Output the (x, y) coordinate of the center of the cell containing the given text.  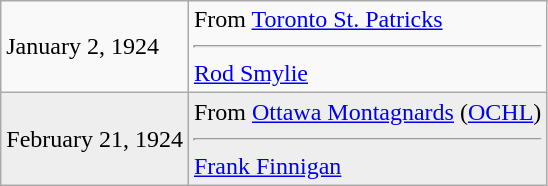
January 2, 1924 (95, 47)
February 21, 1924 (95, 139)
From Ottawa Montagnards (OCHL)Frank Finnigan (367, 139)
From Toronto St. PatricksRod Smylie (367, 47)
